Determine the [x, y] coordinate at the center of the cell enclosing the given text.  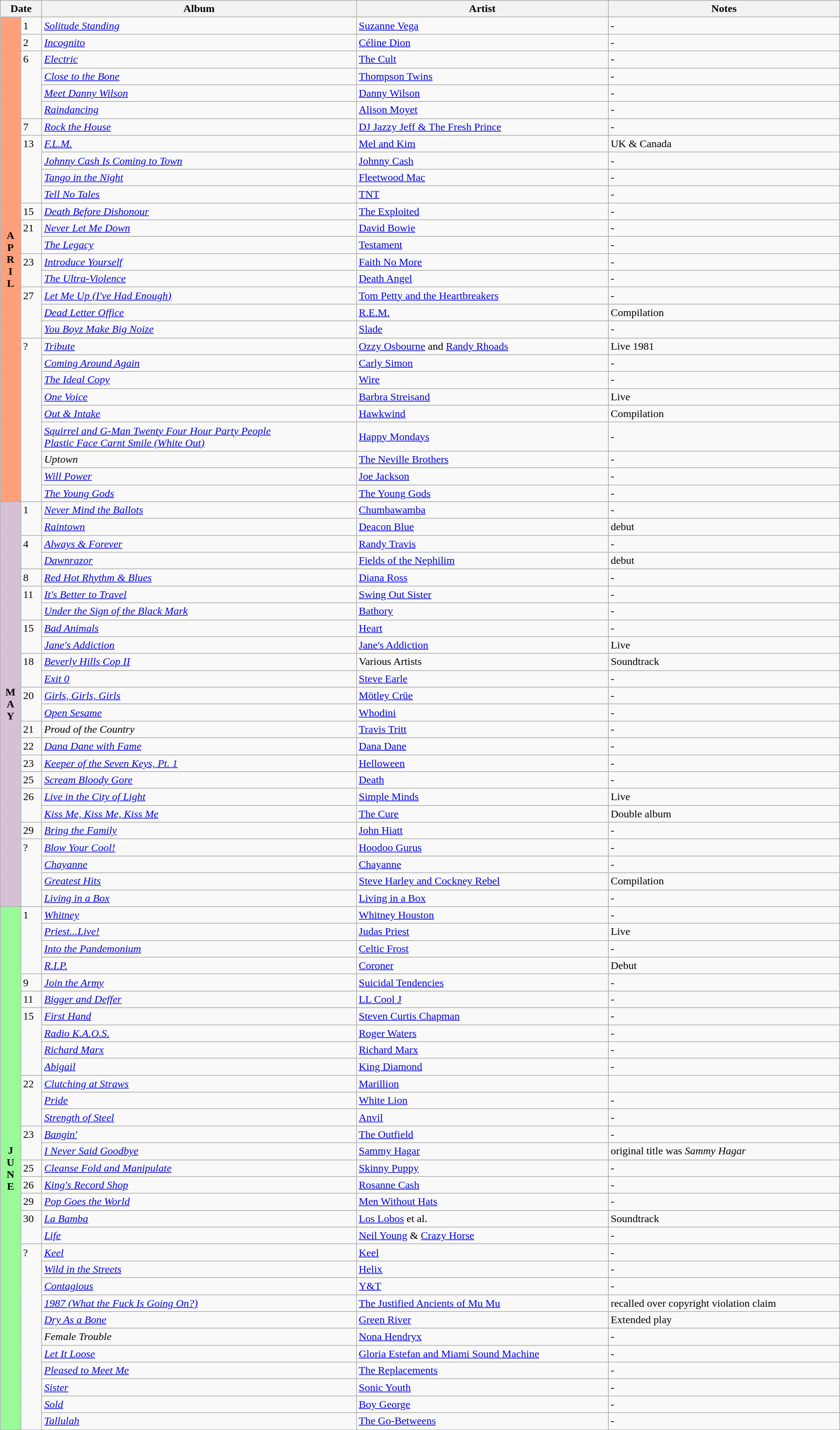
Red Hot Rhythm & Blues [199, 578]
Tallulah [199, 1421]
Green River [482, 1320]
R.E.M. [482, 313]
Debut [724, 965]
Roger Waters [482, 1033]
Johnny Cash [482, 160]
Pop Goes the World [199, 1202]
Live in the City of Light [199, 797]
Cleanse Fold and Manipulate [199, 1168]
Los Lobos et al. [482, 1219]
Close to the Bone [199, 76]
Dawnrazor [199, 561]
Meet Danny Wilson [199, 93]
Join the Army [199, 982]
It's Better to Travel [199, 594]
Raintown [199, 527]
Tell No Tales [199, 194]
Sold [199, 1404]
Notes [724, 9]
Blow Your Cool! [199, 848]
Heart [482, 628]
Thompson Twins [482, 76]
Faith No More [482, 262]
Whitney Houston [482, 915]
Mel and Kim [482, 144]
Boy George [482, 1404]
Whitney [199, 915]
Dry As a Bone [199, 1320]
7 [31, 127]
Live 1981 [724, 346]
Abigail [199, 1067]
Dana Dane with Fame [199, 746]
Steve Earle [482, 679]
Into the Pandemonium [199, 949]
Open Sesame [199, 712]
Danny Wilson [482, 93]
Ozzy Osbourne and Randy Rhoads [482, 346]
Female Trouble [199, 1337]
Dana Dane [482, 746]
Anvil [482, 1117]
Exit 0 [199, 679]
Helix [482, 1269]
UK & Canada [724, 144]
Simple Minds [482, 797]
Nona Hendryx [482, 1337]
2 [31, 43]
R.I.P. [199, 965]
Bangin' [199, 1134]
The Ideal Copy [199, 380]
Introduce Yourself [199, 262]
13 [31, 169]
Chumbawamba [482, 510]
Extended play [724, 1320]
Proud of the Country [199, 729]
John Hiatt [482, 831]
Squirrel and G-Man Twenty Four Hour Party People Plastic Face Carnt Smile (White Out) [199, 436]
Out & Intake [199, 414]
4 [31, 552]
Deacon Blue [482, 527]
8 [31, 578]
Steven Curtis Chapman [482, 1016]
I Never Said Goodbye [199, 1151]
The Neville Brothers [482, 459]
The Exploited [482, 211]
Electric [199, 59]
Barbra Streisand [482, 397]
Diana Ross [482, 578]
Let Me Up (I've Had Enough) [199, 296]
Beverly Hills Cop II [199, 662]
Sammy Hagar [482, 1151]
Uptown [199, 459]
Pleased to Meet Me [199, 1371]
1987 (What the Fuck Is Going On?) [199, 1303]
King's Record Shop [199, 1185]
Travis Tritt [482, 729]
First Hand [199, 1016]
Priest...Live! [199, 932]
LL Cool J [482, 999]
Johnny Cash Is Coming to Town [199, 160]
Date [21, 9]
The Go-Betweens [482, 1421]
Greatest Hits [199, 881]
Tribute [199, 346]
Kiss Me, Kiss Me, Kiss Me [199, 814]
Fields of the Nephilim [482, 561]
Album [199, 9]
The Outfield [482, 1134]
TNT [482, 194]
Dead Letter Office [199, 313]
Wild in the Streets [199, 1269]
Mötley Crüe [482, 695]
Various Artists [482, 662]
Men Without Hats [482, 1202]
6 [31, 85]
David Bowie [482, 228]
Happy Mondays [482, 436]
Double album [724, 814]
You Boyz Make Big Noize [199, 329]
Let It Loose [199, 1354]
Coming Around Again [199, 363]
Wire [482, 380]
Alison Moyet [482, 110]
The Cult [482, 59]
Suicidal Tendencies [482, 982]
Death [482, 780]
Tom Petty and the Heartbreakers [482, 296]
20 [31, 704]
MAY [11, 704]
Sister [199, 1387]
Hawkwind [482, 414]
30 [31, 1227]
Judas Priest [482, 932]
DJ Jazzy Jeff & The Fresh Prince [482, 127]
Neil Young & Crazy Horse [482, 1235]
Pride [199, 1101]
Celtic Frost [482, 949]
The Justified Ancients of Mu Mu [482, 1303]
Skinny Puppy [482, 1168]
Under the Sign of the Black Mark [199, 611]
Suzanne Vega [482, 26]
Death Angel [482, 279]
White Lion [482, 1101]
Bad Animals [199, 628]
One Voice [199, 397]
The Legacy [199, 245]
Death Before Dishonour [199, 211]
Y&T [482, 1286]
Testament [482, 245]
18 [31, 670]
Sonic Youth [482, 1387]
Joe Jackson [482, 476]
Artist [482, 9]
Whodini [482, 712]
JUNE [11, 1168]
Hoodoo Gurus [482, 848]
Rock the House [199, 127]
Incognito [199, 43]
Keeper of the Seven Keys, Pt. 1 [199, 763]
Never Let Me Down [199, 228]
Scream Bloody Gore [199, 780]
Randy Travis [482, 544]
Girls, Girls, Girls [199, 695]
original title was Sammy Hagar [724, 1151]
Solitude Standing [199, 26]
Never Mind the Ballots [199, 510]
9 [31, 982]
Steve Harley and Cockney Rebel [482, 881]
Carly Simon [482, 363]
The Cure [482, 814]
recalled over copyright violation claim [724, 1303]
Clutching at Straws [199, 1084]
Slade [482, 329]
Fleetwood Mac [482, 177]
Contagious [199, 1286]
Tango in the Night [199, 177]
Marillion [482, 1084]
The Ultra-Violence [199, 279]
King Diamond [482, 1067]
Life [199, 1235]
Bring the Family [199, 831]
La Bamba [199, 1219]
Bigger and Deffer [199, 999]
Coroner [482, 965]
The Replacements [482, 1371]
F.L.M. [199, 144]
Gloria Estefan and Miami Sound Machine [482, 1354]
Swing Out Sister [482, 594]
Radio K.A.O.S. [199, 1033]
Helloween [482, 763]
Raindancing [199, 110]
Rosanne Cash [482, 1185]
Will Power [199, 476]
Strength of Steel [199, 1117]
Bathory [482, 611]
Céline Dion [482, 43]
APRIL [11, 260]
27 [31, 313]
Always & Forever [199, 544]
